Extract the [X, Y] coordinate from the center of the cell holding the provided text.  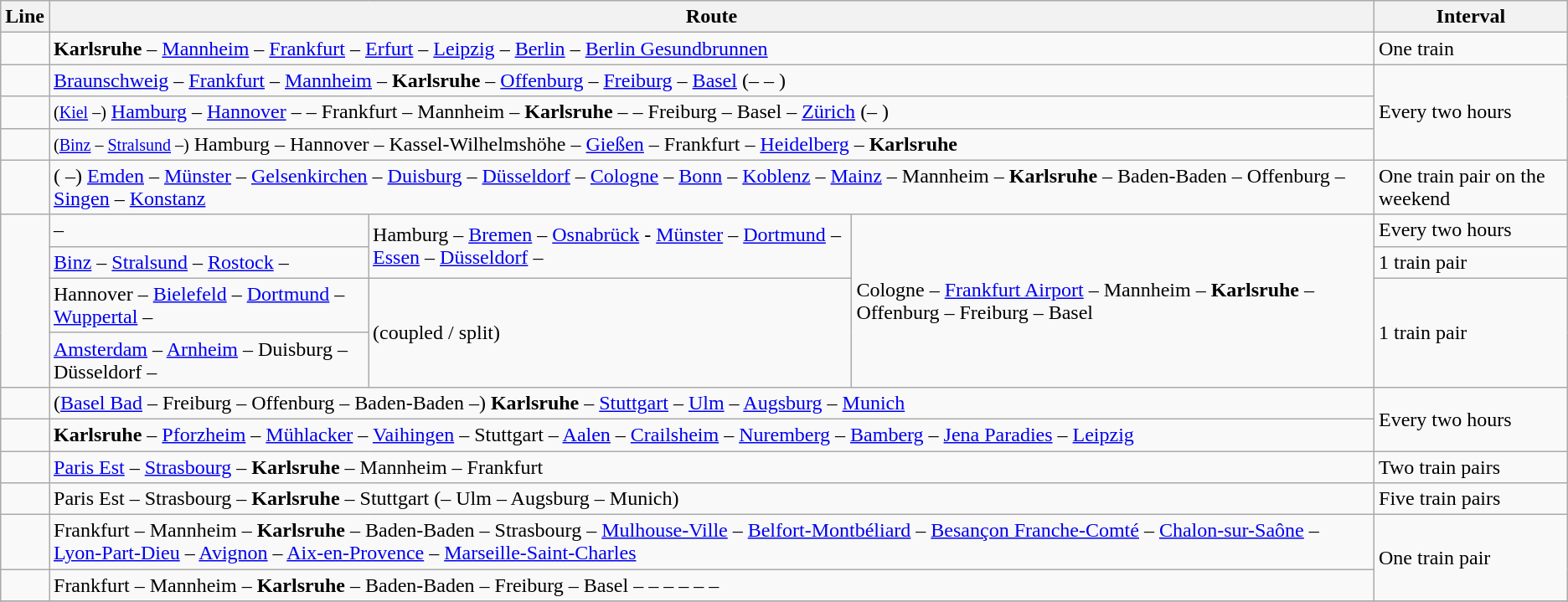
Braunschweig – Frankfurt – Mannheim – Karlsruhe – Offenburg – Freiburg – Basel (– – ) [711, 80]
Two train pairs [1471, 466]
One train pair on the weekend [1471, 188]
Five train pairs [1471, 499]
(coupled / split) [610, 332]
Karlsruhe – Pforzheim – Mühlacker – Vaihingen – Stuttgart – Aalen – Crailsheim – Nuremberg – Bamberg – Jena Paradies – Leipzig [711, 435]
Cologne – Frankfurt Airport – Mannheim – Karlsruhe – Offenburg – Freiburg – Basel [1113, 301]
– [208, 230]
Paris Est – Strasbourg – Karlsruhe – Stuttgart (– Ulm – Augsburg – Munich) [711, 499]
Hamburg – Bremen – Osnabrück - Münster – Dortmund – Essen – Düsseldorf – [610, 246]
One train [1471, 49]
Line [25, 17]
Amsterdam – Arnheim – Duisburg – Düsseldorf – [208, 360]
(Binz – Stralsund –) Hamburg – Hannover – Kassel-Wilhelmshöhe – Gießen – Frankfurt – Heidelberg – Karlsruhe [711, 144]
Frankfurt – Mannheim – Karlsruhe – Baden-Baden – Freiburg – Basel – – – – – – [711, 585]
One train pair [1471, 558]
Hannover – Bielefeld – Dortmund – Wuppertal – [208, 305]
Karlsruhe – Mannheim – Frankfurt – Erfurt – Leipzig – Berlin – Berlin Gesundbrunnen [711, 49]
Interval [1471, 17]
Binz – Stralsund – Rostock – [208, 262]
Paris Est – Strasbourg – Karlsruhe – Mannheim – Frankfurt [711, 466]
Route [711, 17]
(Basel Bad – Freiburg – Offenburg – Baden-Baden –) Karlsruhe – Stuttgart – Ulm – Augsburg – Munich [711, 403]
(Kiel –) Hamburg – Hannover – – Frankfurt – Mannheim – Karlsruhe – – Freiburg – Basel – Zürich (– ) [711, 112]
